Extract the (x, y) coordinate from the center of the cell holding the provided text.  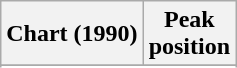
Chart (1990) (72, 34)
Peakposition (189, 34)
